Return [X, Y] of the center of cell containing provided text 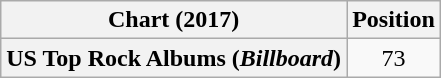
Position [394, 20]
Chart (2017) [174, 20]
US Top Rock Albums (Billboard) [174, 58]
73 [394, 58]
